Output the (x, y) coordinate of the center of the cell containing the given text.  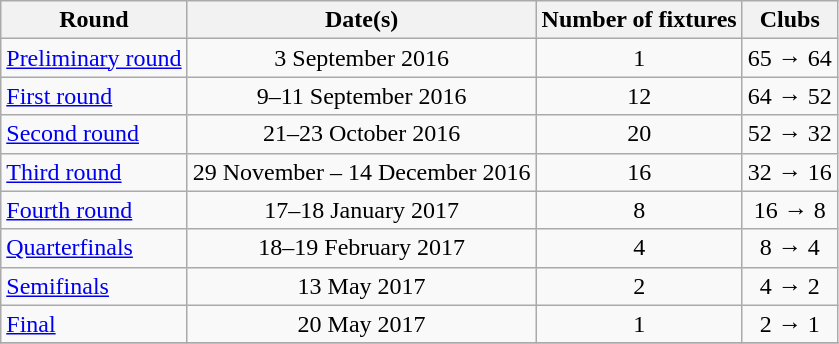
Round (94, 20)
First round (94, 96)
52 → 32 (790, 134)
21–23 October 2016 (362, 134)
8 (639, 210)
13 May 2017 (362, 286)
16 (639, 172)
29 November – 14 December 2016 (362, 172)
16 → 8 (790, 210)
Quarterfinals (94, 248)
64 → 52 (790, 96)
3 September 2016 (362, 58)
Semifinals (94, 286)
Second round (94, 134)
Preliminary round (94, 58)
Final (94, 324)
18–19 February 2017 (362, 248)
9–11 September 2016 (362, 96)
4 → 2 (790, 286)
32 → 16 (790, 172)
20 (639, 134)
Number of fixtures (639, 20)
4 (639, 248)
2 (639, 286)
Clubs (790, 20)
Date(s) (362, 20)
12 (639, 96)
Fourth round (94, 210)
Third round (94, 172)
20 May 2017 (362, 324)
8 → 4 (790, 248)
65 → 64 (790, 58)
2 → 1 (790, 324)
17–18 January 2017 (362, 210)
